Detect which cell encompasses the target text, then output its [X, Y] center coordinate. 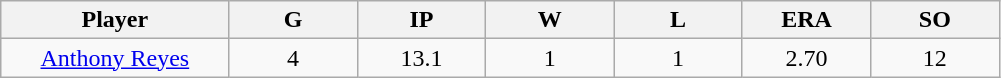
ERA [806, 20]
IP [421, 20]
L [678, 20]
2.70 [806, 58]
G [293, 20]
12 [935, 58]
4 [293, 58]
Anthony Reyes [115, 58]
Player [115, 20]
W [550, 20]
13.1 [421, 58]
SO [935, 20]
